Capture the cell that displays the provided text and extract its (X, Y) central coordinate. 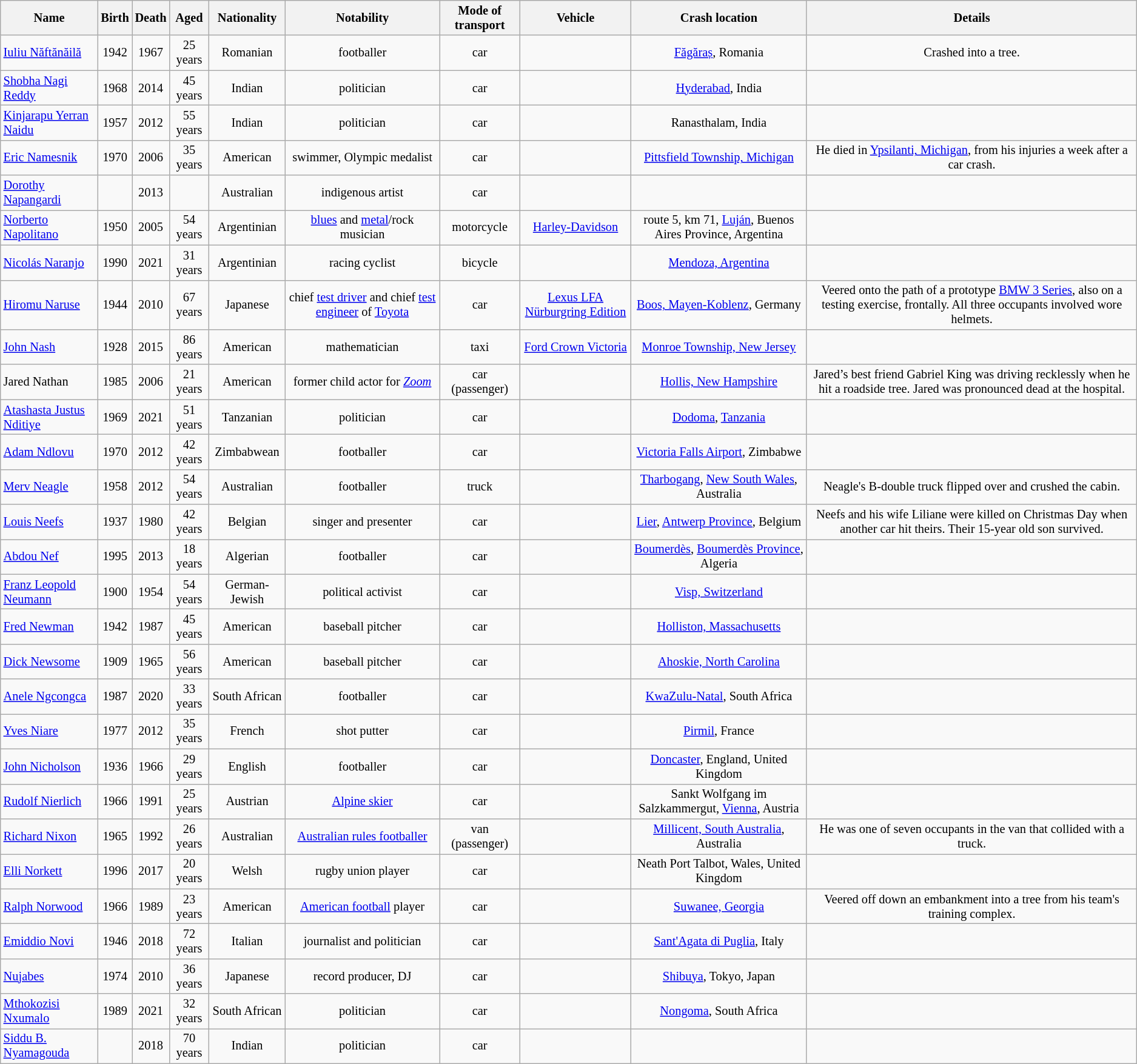
Louis Neefs (50, 522)
1909 (115, 661)
Vehicle (576, 18)
Hollis, New Hampshire (719, 382)
1974 (115, 976)
1969 (115, 417)
Hyderabad, India (719, 88)
Austrian (247, 801)
Shobha Nagi Reddy (50, 88)
Harley-Davidson (576, 227)
Abdou Nef (50, 557)
indigenous artist (362, 193)
1967 (151, 53)
Shibuya, Tokyo, Japan (719, 976)
John Nicholson (50, 766)
Ford Crown Victoria (576, 347)
Neath Port Talbot, Wales, United Kingdom (719, 871)
He was one of seven occupants in the van that collided with a truck. (971, 836)
Emiddio Novi (50, 941)
taxi (480, 347)
67 years (189, 305)
Nicolás Naranjo (50, 263)
32 years (189, 1011)
Veered onto the path of a prototype BMW 3 Series, also on a testing exercise, frontally. All three occupants involved wore helmets. (971, 305)
33 years (189, 697)
Siddu B. Nyamagouda (50, 1046)
1990 (115, 263)
Nationality (247, 18)
Zimbabwean (247, 452)
Monroe Township, New Jersey (719, 347)
Name (50, 18)
70 years (189, 1046)
KwaZulu-Natal, South Africa (719, 697)
van (passenger) (480, 836)
Mendoza, Argentina (719, 263)
1985 (115, 382)
56 years (189, 661)
1954 (151, 592)
Hiromu Naruse (50, 305)
Neagle's B-double truck flipped over and crushed the cabin. (971, 487)
Făgăraș, Romania (719, 53)
mathematician (362, 347)
20 years (189, 871)
1958 (115, 487)
2017 (151, 871)
truck (480, 487)
Adam Ndlovu (50, 452)
Ralph Norwood (50, 906)
French (247, 731)
Crashed into a tree. (971, 53)
1957 (115, 122)
1980 (151, 522)
former child actor for Zoom (362, 382)
Pirmil, France (719, 731)
Aged (189, 18)
Tharbogang, New South Wales, Australia (719, 487)
1991 (151, 801)
21 years (189, 382)
18 years (189, 557)
Iuliu Năftănăilă (50, 53)
Dorothy Napangardi (50, 193)
Victoria Falls Airport, Zimbabwe (719, 452)
Visp, Switzerland (719, 592)
Sankt Wolfgang im Salzkammergut, Vienna, Austria (719, 801)
Dick Newsome (50, 661)
Pittsfield Township, Michigan (719, 158)
Suwanee, Georgia (719, 906)
Algerian (247, 557)
swimmer, Olympic medalist (362, 158)
1992 (151, 836)
John Nash (50, 347)
2015 (151, 347)
Lier, Antwerp Province, Belgium (719, 522)
motorcycle (480, 227)
American football player (362, 906)
Romanian (247, 53)
Nujabes (50, 976)
German-Jewish (247, 592)
1928 (115, 347)
Birth (115, 18)
Neefs and his wife Liliane were killed on Christmas Day when another car hit theirs. Their 15-year old son survived. (971, 522)
blues and metal/rock musician (362, 227)
Elli Norkett (50, 871)
Lexus LFA Nürburgring Edition (576, 305)
1944 (115, 305)
Australian rules footballer (362, 836)
1936 (115, 766)
1977 (115, 731)
31 years (189, 263)
Atashasta Justus Nditiye (50, 417)
Yves Niare (50, 731)
Sant'Agata di Puglia, Italy (719, 941)
Richard Nixon (50, 836)
51 years (189, 417)
1996 (115, 871)
Holliston, Massachusetts (719, 626)
72 years (189, 941)
He died in Ypsilanti, Michigan, from his injuries a week after a car crash. (971, 158)
Alpine skier (362, 801)
Doncaster, England, United Kingdom (719, 766)
1900 (115, 592)
Crash location (719, 18)
Veered off down an embankment into a tree from his team's training complex. (971, 906)
singer and presenter (362, 522)
political activist (362, 592)
car (passenger) (480, 382)
Death (151, 18)
racing cyclist (362, 263)
Millicent, South Australia, Australia (719, 836)
Notability (362, 18)
1937 (115, 522)
Fred Newman (50, 626)
Ranasthalam, India (719, 122)
Details (971, 18)
Jared Nathan (50, 382)
Merv Neagle (50, 487)
26 years (189, 836)
23 years (189, 906)
rugby union player (362, 871)
Tanzanian (247, 417)
36 years (189, 976)
29 years (189, 766)
bicycle (480, 263)
Rudolf Nierlich (50, 801)
chief test driver and chief test engineer of Toyota (362, 305)
Jared’s best friend Gabriel King was driving recklessly when he hit a roadside tree. Jared was pronounced dead at the hospital. (971, 382)
journalist and politician (362, 941)
1950 (115, 227)
Kinjarapu Yerran Naidu (50, 122)
Boumerdès, Boumerdès Province, Algeria (719, 557)
2020 (151, 697)
1995 (115, 557)
record producer, DJ (362, 976)
86 years (189, 347)
Nongoma, South Africa (719, 1011)
English (247, 766)
Eric Namesnik (50, 158)
shot putter (362, 731)
Mode of transport (480, 18)
1968 (115, 88)
55 years (189, 122)
route 5, km 71, Luján, Buenos Aires Province, Argentina (719, 227)
Boos, Mayen-Koblenz, Germany (719, 305)
Welsh (247, 871)
Italian (247, 941)
Ahoskie, North Carolina (719, 661)
Belgian (247, 522)
1946 (115, 941)
Anele Ngcongca (50, 697)
2014 (151, 88)
Mthokozisi Nxumalo (50, 1011)
Dodoma, Tanzania (719, 417)
Franz Leopold Neumann (50, 592)
Norberto Napolitano (50, 227)
2005 (151, 227)
